Capture the cell that displays the provided text and extract its (x, y) central coordinate. 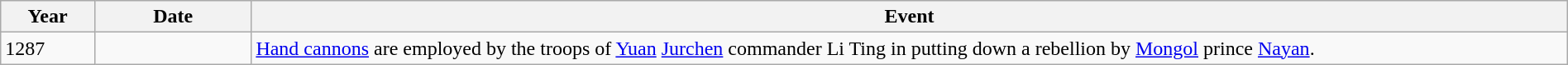
Date (172, 17)
Event (910, 17)
1287 (48, 48)
Year (48, 17)
Hand cannons are employed by the troops of Yuan Jurchen commander Li Ting in putting down a rebellion by Mongol prince Nayan. (910, 48)
